Find where the given text appears and provide that cell's center as (X, Y) coordinate. 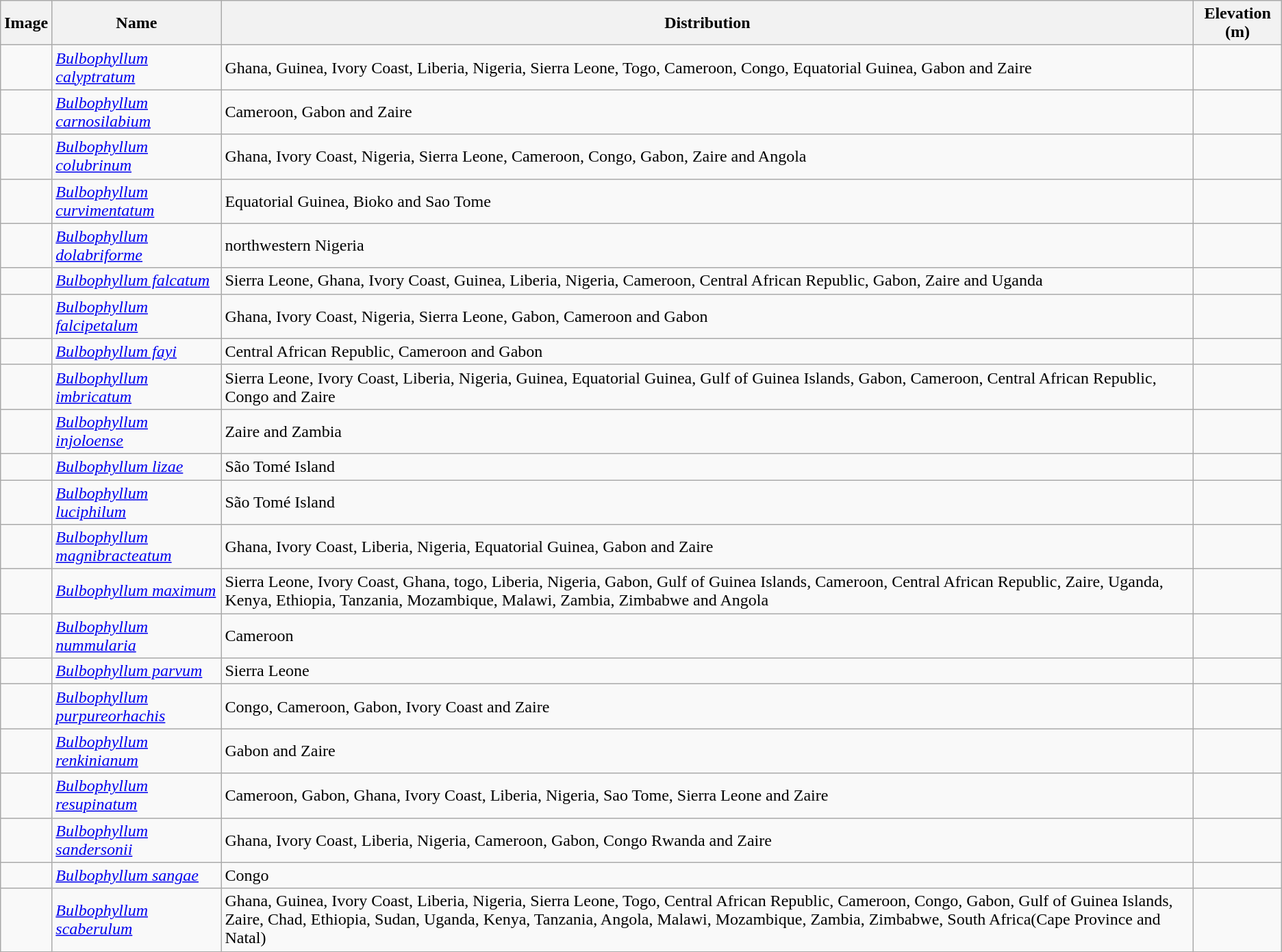
Cameroon (707, 636)
Ghana, Ivory Coast, Nigeria, Sierra Leone, Gabon, Cameroon and Gabon (707, 316)
Name (137, 23)
Elevation (m) (1237, 23)
Bulbophyllum sandersonii (137, 840)
Bulbophyllum purpureorhachis (137, 707)
Bulbophyllum parvum (137, 671)
Bulbophyllum nummularia (137, 636)
Zaire and Zambia (707, 431)
Ghana, Ivory Coast, Liberia, Nigeria, Equatorial Guinea, Gabon and Zaire (707, 547)
Bulbophyllum curvimentatum (137, 201)
Congo, Cameroon, Gabon, Ivory Coast and Zaire (707, 707)
Bulbophyllum colubrinum (137, 156)
Congo (707, 875)
Bulbophyllum fayi (137, 351)
Ghana, Ivory Coast, Nigeria, Sierra Leone, Cameroon, Congo, Gabon, Zaire and Angola (707, 156)
Bulbophyllum renkinianum (137, 751)
Image (26, 23)
Bulbophyllum carnosilabium (137, 112)
Bulbophyllum calyptratum (137, 67)
Bulbophyllum sangae (137, 875)
Cameroon, Gabon, Ghana, Ivory Coast, Liberia, Nigeria, Sao Tome, Sierra Leone and Zaire (707, 796)
Bulbophyllum dolabriforme (137, 245)
Ghana, Ivory Coast, Liberia, Nigeria, Cameroon, Gabon, Congo Rwanda and Zaire (707, 840)
Sierra Leone (707, 671)
Bulbophyllum resupinatum (137, 796)
Ghana, Guinea, Ivory Coast, Liberia, Nigeria, Sierra Leone, Togo, Cameroon, Congo, Equatorial Guinea, Gabon and Zaire (707, 67)
Bulbophyllum luciphilum (137, 501)
Bulbophyllum magnibracteatum (137, 547)
Bulbophyllum lizae (137, 466)
Bulbophyllum falcipetalum (137, 316)
northwestern Nigeria (707, 245)
Cameroon, Gabon and Zaire (707, 112)
Bulbophyllum imbricatum (137, 386)
Distribution (707, 23)
Bulbophyllum injoloense (137, 431)
Bulbophyllum maximum (137, 592)
Gabon and Zaire (707, 751)
Bulbophyllum falcatum (137, 281)
Central African Republic, Cameroon and Gabon (707, 351)
Equatorial Guinea, Bioko and Sao Tome (707, 201)
Bulbophyllum scaberulum (137, 920)
Sierra Leone, Ghana, Ivory Coast, Guinea, Liberia, Nigeria, Cameroon, Central African Republic, Gabon, Zaire and Uganda (707, 281)
